Determine the (x, y) coordinate at the center of the cell enclosing the given text.  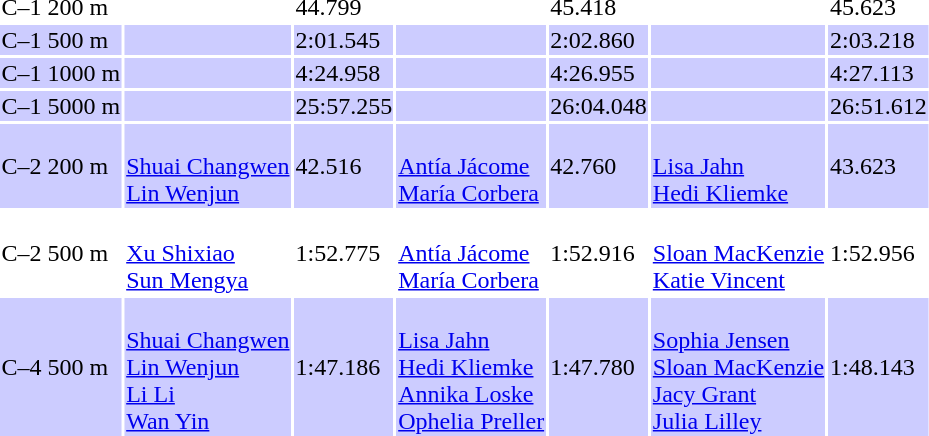
Shuai ChangwenLin Wenjun (208, 166)
25:57.255 (344, 106)
C–2 200 m (61, 166)
C–1 1000 m (61, 73)
26:04.048 (599, 106)
1:47.186 (344, 367)
C–4 500 m (61, 367)
Sloan MacKenzieKatie Vincent (738, 253)
2:03.218 (879, 40)
42.516 (344, 166)
Xu ShixiaoSun Mengya (208, 253)
26:51.612 (879, 106)
4:26.955 (599, 73)
43.623 (879, 166)
2:02.860 (599, 40)
1:47.780 (599, 367)
1:52.956 (879, 253)
4:27.113 (879, 73)
Sophia JensenSloan MacKenzieJacy GrantJulia Lilley (738, 367)
1:52.775 (344, 253)
4:24.958 (344, 73)
2:01.545 (344, 40)
Lisa JahnHedi KliemkeAnnika LoskeOphelia Preller (472, 367)
C–1 500 m (61, 40)
1:48.143 (879, 367)
1:52.916 (599, 253)
42.760 (599, 166)
Shuai ChangwenLin WenjunLi LiWan Yin (208, 367)
C–2 500 m (61, 253)
C–1 5000 m (61, 106)
Lisa JahnHedi Kliemke (738, 166)
